Return [X, Y] of the center of cell containing provided text 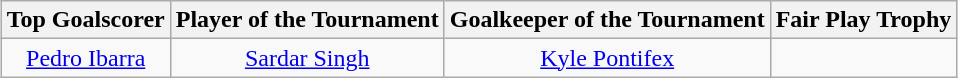
Sardar Singh [307, 58]
Goalkeeper of the Tournament [607, 20]
Fair Play Trophy [864, 20]
Top Goalscorer [86, 20]
Pedro Ibarra [86, 58]
Player of the Tournament [307, 20]
Kyle Pontifex [607, 58]
